Determine the [X, Y] coordinate at the center of the cell enclosing the given text.  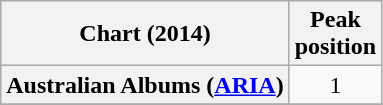
1 [335, 85]
Chart (2014) [145, 34]
Australian Albums (ARIA) [145, 85]
Peakposition [335, 34]
